From the cell containing the given text, extract its center point as [X, Y] coordinate. 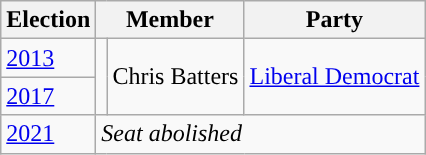
Election [48, 20]
2021 [48, 134]
Party [334, 20]
Chris Batters [176, 77]
2013 [48, 58]
Member [170, 20]
2017 [48, 96]
Seat abolished [260, 134]
Liberal Democrat [334, 77]
